Detect which cell encompasses the target text, then output its (X, Y) center coordinate. 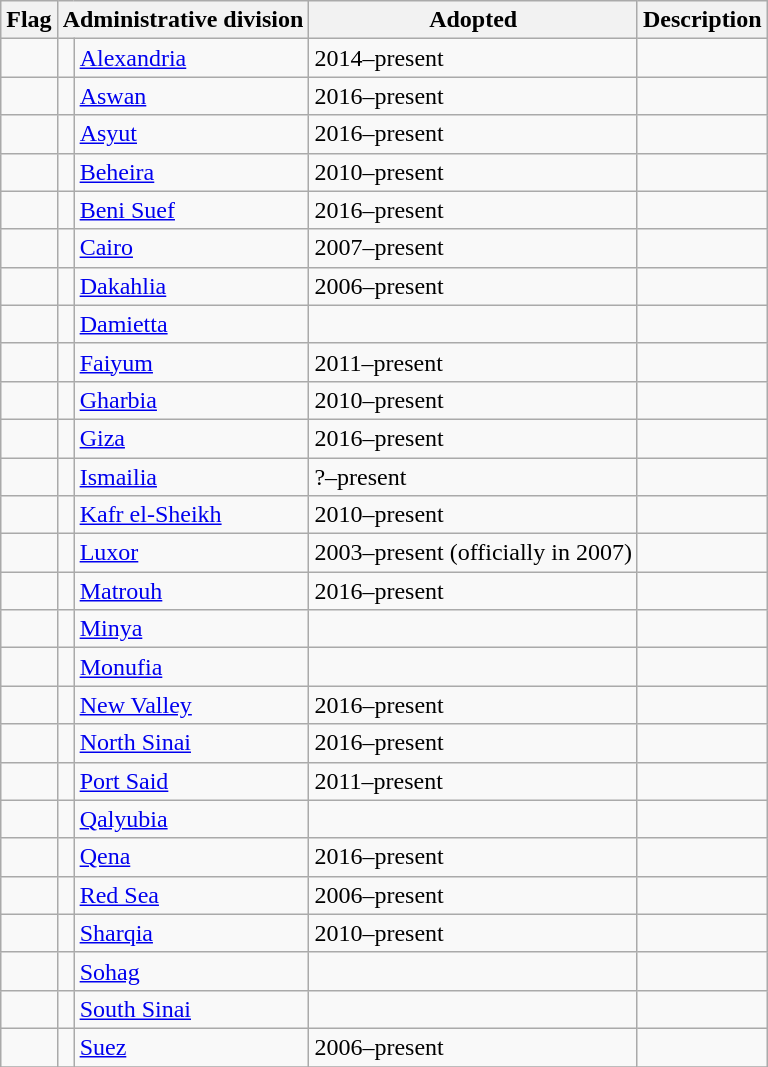
Cairo (192, 248)
Sharqia (192, 933)
Port Said (192, 781)
2007–present (474, 248)
New Valley (192, 705)
Description (702, 20)
Beni Suef (192, 210)
Suez (192, 1047)
Minya (192, 629)
Faiyum (192, 362)
Luxor (192, 553)
Aswan (192, 96)
Dakahlia (192, 286)
2014–present (474, 58)
Gharbia (192, 400)
Monufia (192, 667)
Kafr el-Sheikh (192, 515)
2003–present (officially in 2007) (474, 553)
Flag (29, 20)
South Sinai (192, 1009)
Matrouh (192, 591)
Adopted (474, 20)
Sohag (192, 971)
North Sinai (192, 743)
Alexandria (192, 58)
Damietta (192, 324)
Asyut (192, 134)
?–present (474, 477)
Administrative division (183, 20)
Qena (192, 857)
Giza (192, 438)
Red Sea (192, 895)
Beheira (192, 172)
Ismailia (192, 477)
Qalyubia (192, 819)
